For the text-containing cell, return its midpoint in (X, Y) coordinate format. 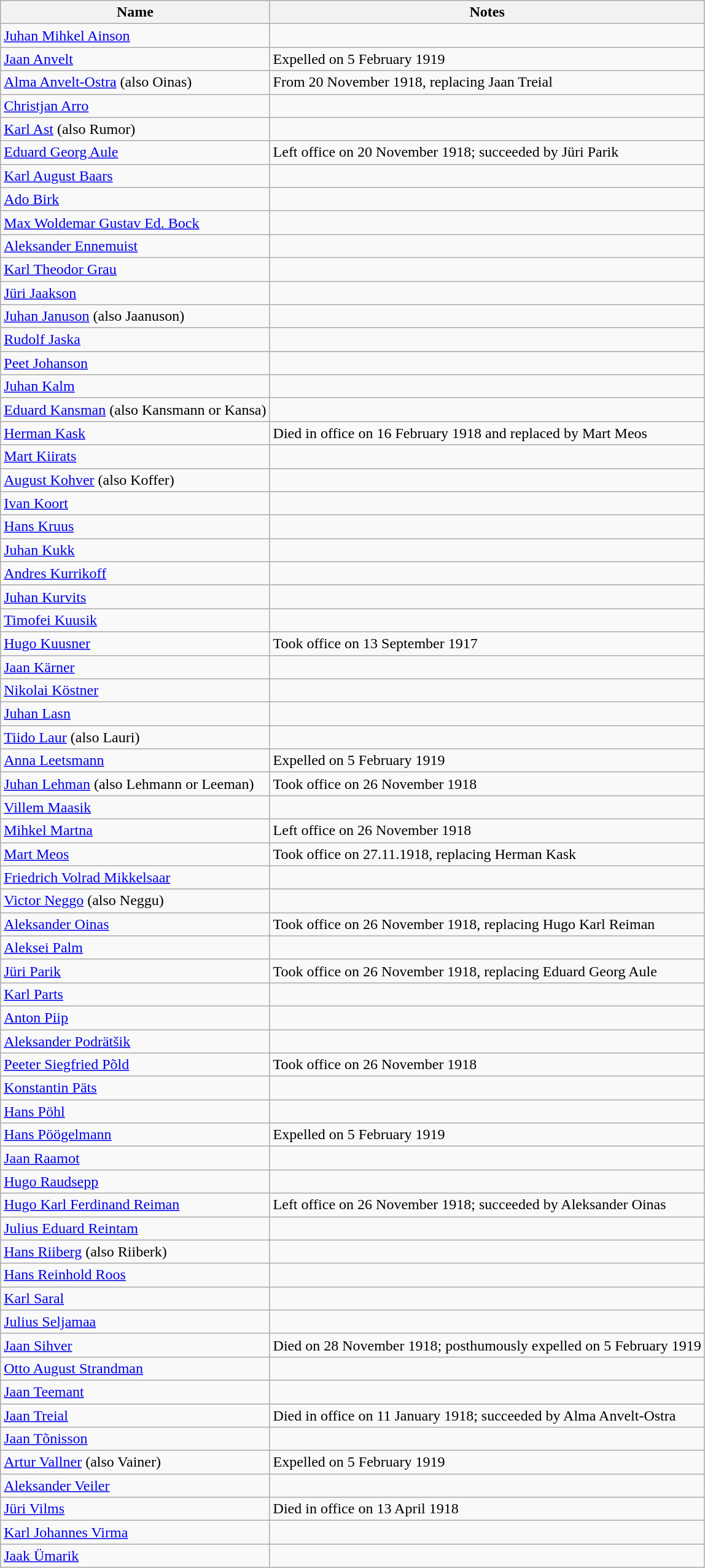
Hugo Kuusner (135, 643)
Karl Saral (135, 1298)
Karl Theodor Grau (135, 269)
Jüri Jaakson (135, 293)
Peet Johanson (135, 363)
Died in office on 16 February 1918 and replaced by Mart Meos (487, 433)
Ado Birk (135, 199)
Hugo Karl Ferdinand Reiman (135, 1205)
Juhan Lasn (135, 714)
Jüri Parik (135, 971)
Friedrich Volrad Mikkelsaar (135, 877)
Jaan Raamot (135, 1158)
Aleksander Ennemuist (135, 246)
Mart Meos (135, 854)
Jaan Treial (135, 1415)
Jaan Tõnisson (135, 1439)
Otto August Strandman (135, 1368)
Alma Anvelt-Ostra (also Oinas) (135, 82)
Hans Pöögelmann (135, 1135)
Juhan Januson (also Jaanuson) (135, 316)
Hans Reinhold Roos (135, 1275)
From 20 November 1918, replacing Jaan Treial (487, 82)
Ivan Koort (135, 503)
Left office on 26 November 1918 (487, 831)
Aleksander Veiler (135, 1486)
Rudolf Jaska (135, 340)
Jaak Ümarik (135, 1556)
Peeter Siegfried Põld (135, 1065)
Jaan Kärner (135, 667)
Karl Ast (also Rumor) (135, 129)
Eduard Georg Aule (135, 152)
Anna Leetsmann (135, 761)
Eduard Kansman (also Kansmann or Kansa) (135, 410)
Mart Kiirats (135, 457)
Tiido Laur (also Lauri) (135, 737)
Hans Pöhl (135, 1111)
Died in office on 13 April 1918 (487, 1509)
Juhan Kalm (135, 386)
Mihkel Martna (135, 831)
Aleksander Podrätšik (135, 1041)
Villem Maasik (135, 807)
Left office on 20 November 1918; succeeded by Jüri Parik (487, 152)
Name (135, 12)
Notes (487, 12)
Juhan Kurvits (135, 597)
Julius Seljamaa (135, 1322)
Konstantin Päts (135, 1088)
Artur Vallner (also Vainer) (135, 1462)
Timofei Kuusik (135, 620)
Jaan Anvelt (135, 59)
Herman Kask (135, 433)
Anton Piip (135, 1017)
Jaan Sihver (135, 1345)
Jüri Vilms (135, 1509)
Karl August Baars (135, 176)
Took office on 26 November 1918, replacing Hugo Karl Reiman (487, 924)
Julius Eduard Reintam (135, 1228)
Max Woldemar Gustav Ed. Bock (135, 222)
Hugo Raudsepp (135, 1182)
Left office on 26 November 1918; succeeded by Aleksander Oinas (487, 1205)
Aleksei Palm (135, 947)
Hans Kruus (135, 527)
Jaan Teemant (135, 1392)
Died in office on 11 January 1918; succeeded by Alma Anvelt-Ostra (487, 1415)
Aleksander Oinas (135, 924)
August Kohver (also Koffer) (135, 480)
Took office on 26 November 1918, replacing Eduard Georg Aule (487, 971)
Took office on 13 September 1917 (487, 643)
Andres Kurrikoff (135, 573)
Juhan Lehman (also Lehmann or Leeman) (135, 784)
Nikolai Köstner (135, 691)
Hans Riiberg (also Riiberk) (135, 1252)
Took office on 27.11.1918, replacing Herman Kask (487, 854)
Karl Parts (135, 994)
Christjan Arro (135, 106)
Karl Johannes Virma (135, 1532)
Victor Neggo (also Neggu) (135, 901)
Juhan Kukk (135, 550)
Juhan Mihkel Ainson (135, 36)
Died on 28 November 1918; posthumously expelled on 5 February 1919 (487, 1345)
